Identify which cell holds the provided text, then report its (X, Y) central coordinate. 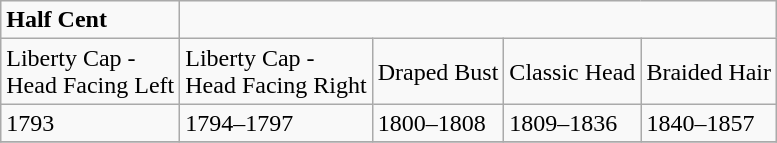
1809–1836 (572, 123)
Draped Bust (438, 72)
1793 (90, 123)
Liberty Cap -Head Facing Right (276, 72)
Braided Hair (709, 72)
1794–1797 (276, 123)
Half Cent (90, 20)
Liberty Cap -Head Facing Left (90, 72)
1800–1808 (438, 123)
1840–1857 (709, 123)
Classic Head (572, 72)
